Locate the cell with the specified text and output its (x, y) center coordinate. 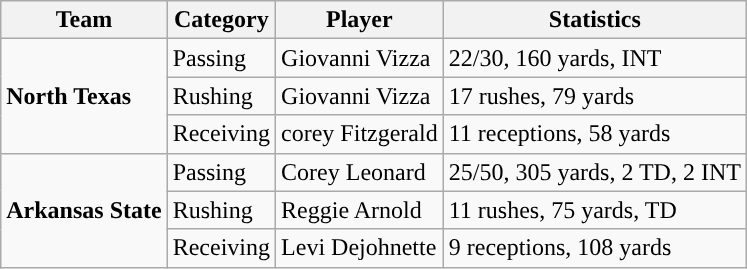
22/30, 160 yards, INT (594, 58)
Arkansas State (84, 210)
17 rushes, 79 yards (594, 96)
Player (360, 20)
Team (84, 20)
Category (221, 20)
Corey Leonard (360, 172)
11 receptions, 58 yards (594, 134)
25/50, 305 yards, 2 TD, 2 INT (594, 172)
corey Fitzgerald (360, 134)
Reggie Arnold (360, 210)
North Texas (84, 96)
Levi Dejohnette (360, 248)
Statistics (594, 20)
9 receptions, 108 yards (594, 248)
11 rushes, 75 yards, TD (594, 210)
